Locate the cell with the specified text and output its [x, y] center coordinate. 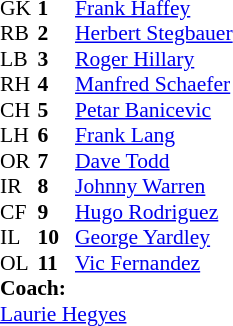
CF [19, 212]
9 [57, 212]
2 [57, 33]
Roger Hillary [154, 59]
10 [57, 237]
OL [19, 263]
5 [57, 110]
4 [57, 85]
8 [57, 187]
Herbert Stegbauer [154, 33]
CH [19, 110]
OR [19, 161]
Johnny Warren [154, 187]
Petar Banicevic [154, 110]
Vic Fernandez [154, 263]
LH [19, 135]
7 [57, 161]
11 [57, 263]
Coach: [116, 289]
3 [57, 59]
Frank Lang [154, 135]
IL [19, 237]
6 [57, 135]
George Yardley [154, 237]
RH [19, 85]
IR [19, 187]
LB [19, 59]
Manfred Schaefer [154, 85]
Dave Todd [154, 161]
RB [19, 33]
Hugo Rodriguez [154, 212]
